Locate the cell with the specified text and output its [X, Y] center coordinate. 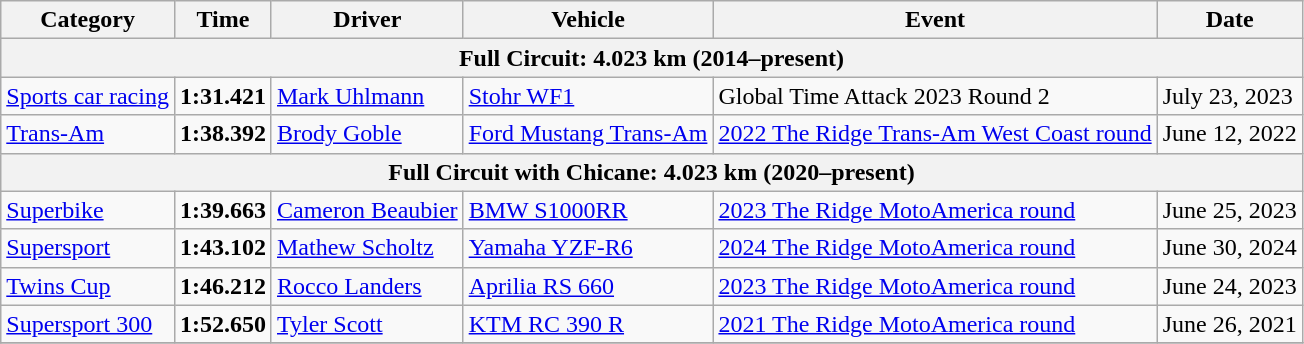
2021 The Ridge MotoAmerica round [935, 324]
1:46.212 [222, 286]
Full Circuit with Chicane: 4.023 km (2020–present) [652, 172]
2022 The Ridge Trans-Am West Coast round [935, 134]
Cameron Beaubier [367, 210]
Category [88, 20]
2024 The Ridge MotoAmerica round [935, 248]
Tyler Scott [367, 324]
Superbike [88, 210]
June 25, 2023 [1230, 210]
June 30, 2024 [1230, 248]
1:52.650 [222, 324]
Brody Goble [367, 134]
Supersport [88, 248]
BMW S1000RR [588, 210]
June 24, 2023 [1230, 286]
1:39.663 [222, 210]
1:38.392 [222, 134]
Rocco Landers [367, 286]
Global Time Attack 2023 Round 2 [935, 96]
June 26, 2021 [1230, 324]
Yamaha YZF-R6 [588, 248]
Event [935, 20]
Ford Mustang Trans-Am [588, 134]
Twins Cup [88, 286]
Time [222, 20]
Mark Uhlmann [367, 96]
Date [1230, 20]
Supersport 300 [88, 324]
July 23, 2023 [1230, 96]
1:43.102 [222, 248]
1:31.421 [222, 96]
KTM RC 390 R [588, 324]
Vehicle [588, 20]
Stohr WF1 [588, 96]
Driver [367, 20]
Sports car racing [88, 96]
Mathew Scholtz [367, 248]
June 12, 2022 [1230, 134]
Full Circuit: 4.023 km (2014–present) [652, 58]
Trans-Am [88, 134]
Aprilia RS 660 [588, 286]
